Output the (X, Y) coordinate of the center of the cell containing the given text.  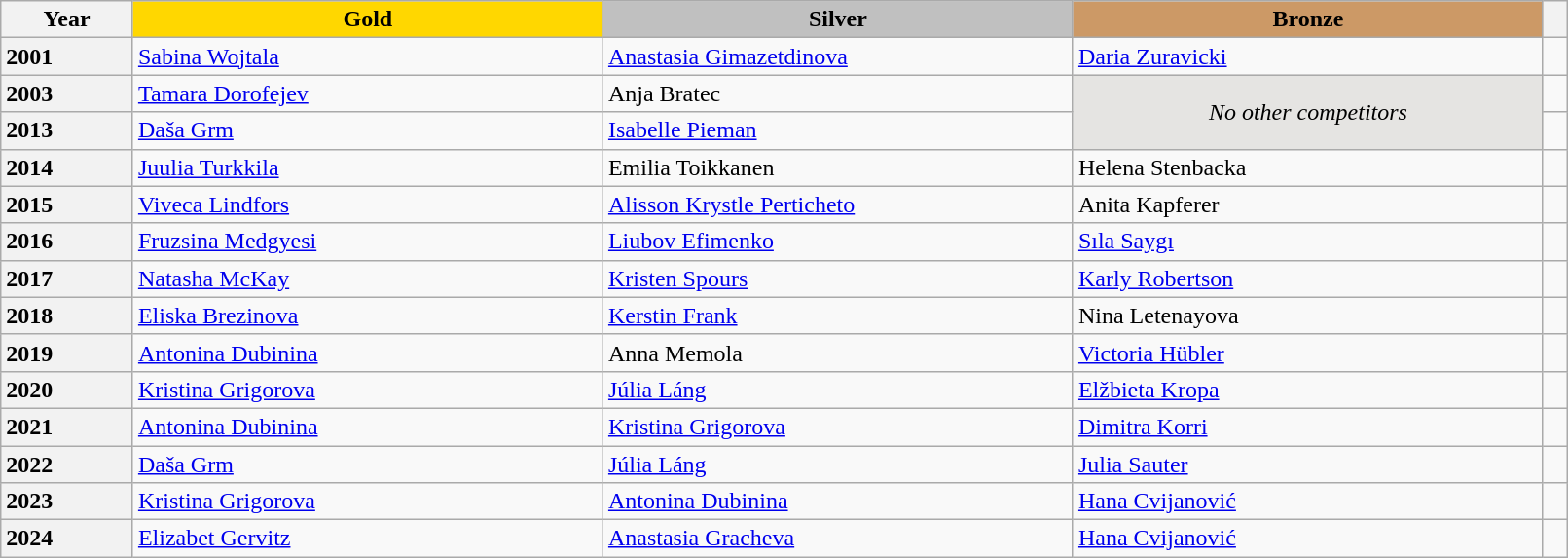
Viveca Lindfors (368, 205)
2017 (67, 279)
Kerstin Frank (837, 316)
Elizabet Gervitz (368, 539)
No other competitors (1308, 112)
Victoria Hübler (1308, 353)
2022 (67, 465)
Sabina Wojtala (368, 56)
Alisson Krystle Perticheto (837, 205)
2016 (67, 242)
Liubov Efimenko (837, 242)
Eliska Brezinova (368, 316)
2021 (67, 427)
Karly Robertson (1308, 279)
Anastasia Gimazetdinova (837, 56)
Elžbieta Kropa (1308, 390)
2018 (67, 316)
Silver (837, 19)
Nina Letenayova (1308, 316)
2024 (67, 539)
Helena Stenbacka (1308, 167)
Julia Sauter (1308, 465)
Bronze (1308, 19)
Kristen Spours (837, 279)
Daria Zuravicki (1308, 56)
Isabelle Pieman (837, 130)
Gold (368, 19)
Fruzsina Medgyesi (368, 242)
2001 (67, 56)
2019 (67, 353)
2023 (67, 502)
Emilia Toikkanen (837, 167)
Anita Kapferer (1308, 205)
2014 (67, 167)
Natasha McKay (368, 279)
2013 (67, 130)
Anastasia Gracheva (837, 539)
Year (67, 19)
Sıla Saygı (1308, 242)
2015 (67, 205)
Juulia Turkkila (368, 167)
2003 (67, 93)
Tamara Dorofejev (368, 93)
Anja Bratec (837, 93)
Dimitra Korri (1308, 427)
Anna Memola (837, 353)
2020 (67, 390)
